Capture the cell that displays the provided text and extract its [X, Y] central coordinate. 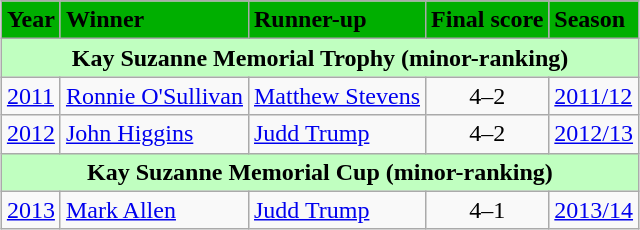
Winner [154, 20]
2013/14 [594, 210]
John Higgins [154, 134]
2013 [30, 210]
4–1 [488, 210]
Season [594, 20]
Matthew Stevens [336, 96]
2012/13 [594, 134]
2011 [30, 96]
2012 [30, 134]
Ronnie O'Sullivan [154, 96]
Mark Allen [154, 210]
Kay Suzanne Memorial Trophy (minor-ranking) [320, 58]
Year [30, 20]
Runner-up [336, 20]
2011/12 [594, 96]
Kay Suzanne Memorial Cup (minor-ranking) [320, 172]
Final score [488, 20]
